Output the [x, y] coordinate of the center of the cell containing the given text.  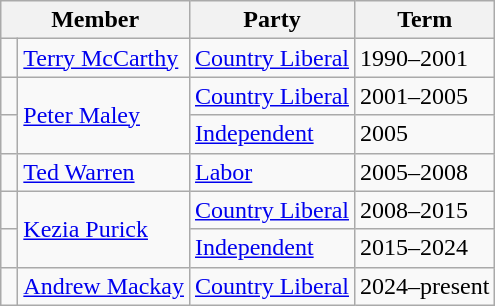
Andrew Mackay [104, 286]
2001–2005 [425, 96]
Terry McCarthy [104, 58]
Labor [272, 172]
2015–2024 [425, 248]
2024–present [425, 286]
1990–2001 [425, 58]
2008–2015 [425, 210]
2005 [425, 134]
Peter Maley [104, 115]
Member [96, 20]
Party [272, 20]
Ted Warren [104, 172]
2005–2008 [425, 172]
Kezia Purick [104, 229]
Term [425, 20]
